Provide the (x, y) coordinate of the cell's center where the given text is located.  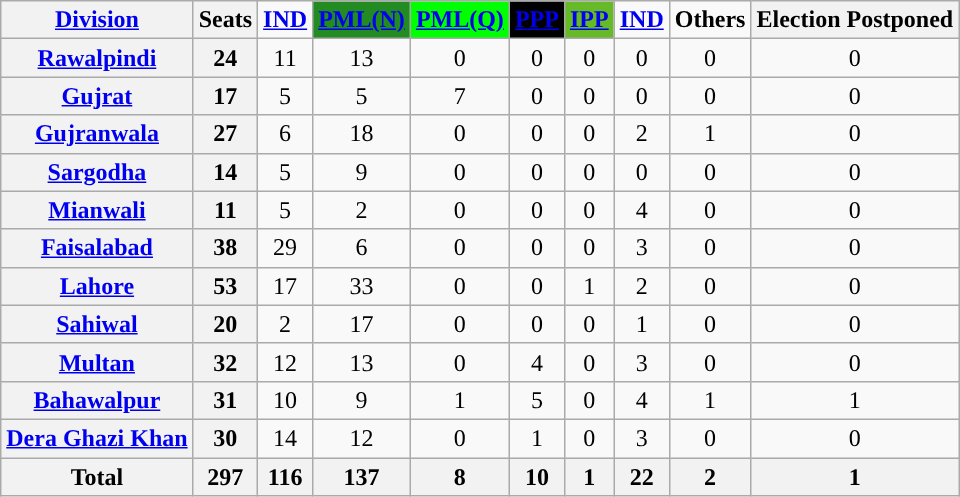
297 (225, 477)
53 (225, 286)
Election Postponed (855, 20)
30 (225, 438)
PML(N) (362, 20)
Dera Ghazi Khan (97, 438)
27 (225, 134)
29 (286, 248)
Division (97, 20)
Sargodha (97, 172)
Gujranwala (97, 134)
Multan (97, 362)
Bahawalpur (97, 400)
24 (225, 58)
Rawalpindi (97, 58)
IPP (589, 20)
137 (362, 477)
33 (362, 286)
Sahiwal (97, 324)
Seats (225, 20)
PML(Q) (460, 20)
116 (286, 477)
38 (225, 248)
31 (225, 400)
Faisalabad (97, 248)
Mianwali (97, 210)
7 (460, 96)
8 (460, 477)
PPP (536, 20)
Gujrat (97, 96)
Total (97, 477)
Lahore (97, 286)
22 (642, 477)
Others (710, 20)
18 (362, 134)
20 (225, 324)
32 (225, 362)
